Scan for the cell matching the given text and deliver its (X, Y) coordinate at center. 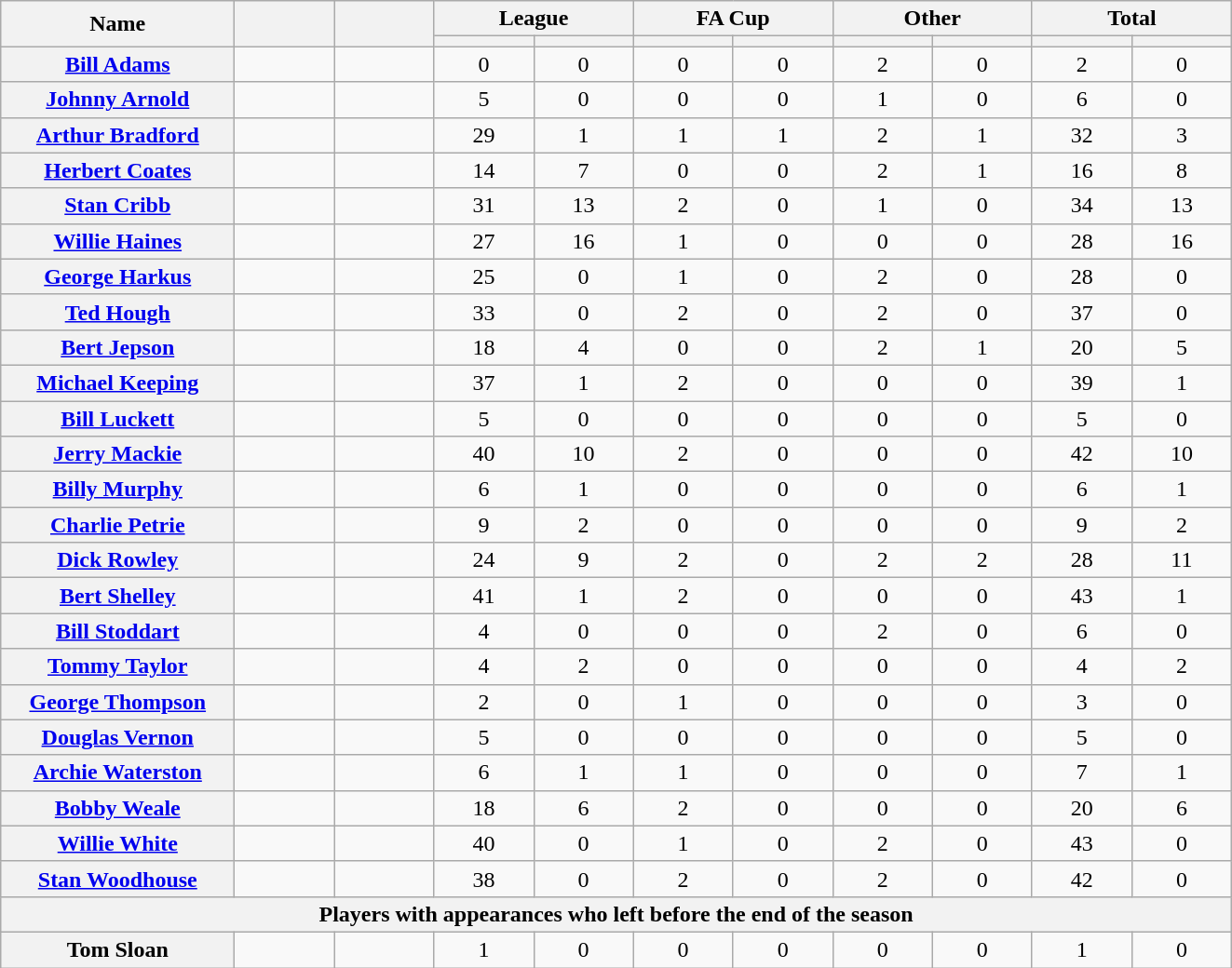
11 (1181, 560)
Other (932, 19)
8 (1181, 170)
27 (484, 241)
Ted Hough (117, 312)
League (534, 19)
FA Cup (733, 19)
George Thompson (117, 702)
24 (484, 560)
Bill Adams (117, 64)
Bert Jepson (117, 347)
Willie Haines (117, 241)
Billy Murphy (117, 490)
41 (484, 596)
31 (484, 206)
32 (1082, 135)
Tommy Taylor (117, 666)
Stan Cribb (117, 206)
Players with appearances who left before the end of the season (616, 914)
39 (1082, 383)
Willie White (117, 843)
Bill Stoddart (117, 631)
14 (484, 170)
Johnny Arnold (117, 100)
George Harkus (117, 276)
Total (1131, 19)
Herbert Coates (117, 170)
Douglas Vernon (117, 737)
25 (484, 276)
Name (117, 24)
34 (1082, 206)
29 (484, 135)
Bert Shelley (117, 596)
Bobby Weale (117, 808)
Archie Waterston (117, 773)
Stan Woodhouse (117, 879)
38 (484, 879)
Jerry Mackie (117, 454)
33 (484, 312)
Charlie Petrie (117, 525)
Dick Rowley (117, 560)
Michael Keeping (117, 383)
Bill Luckett (117, 418)
Arthur Bradford (117, 135)
Tom Sloan (117, 949)
